Search for the cell housing the specified text and yield its [x, y] center coordinate. 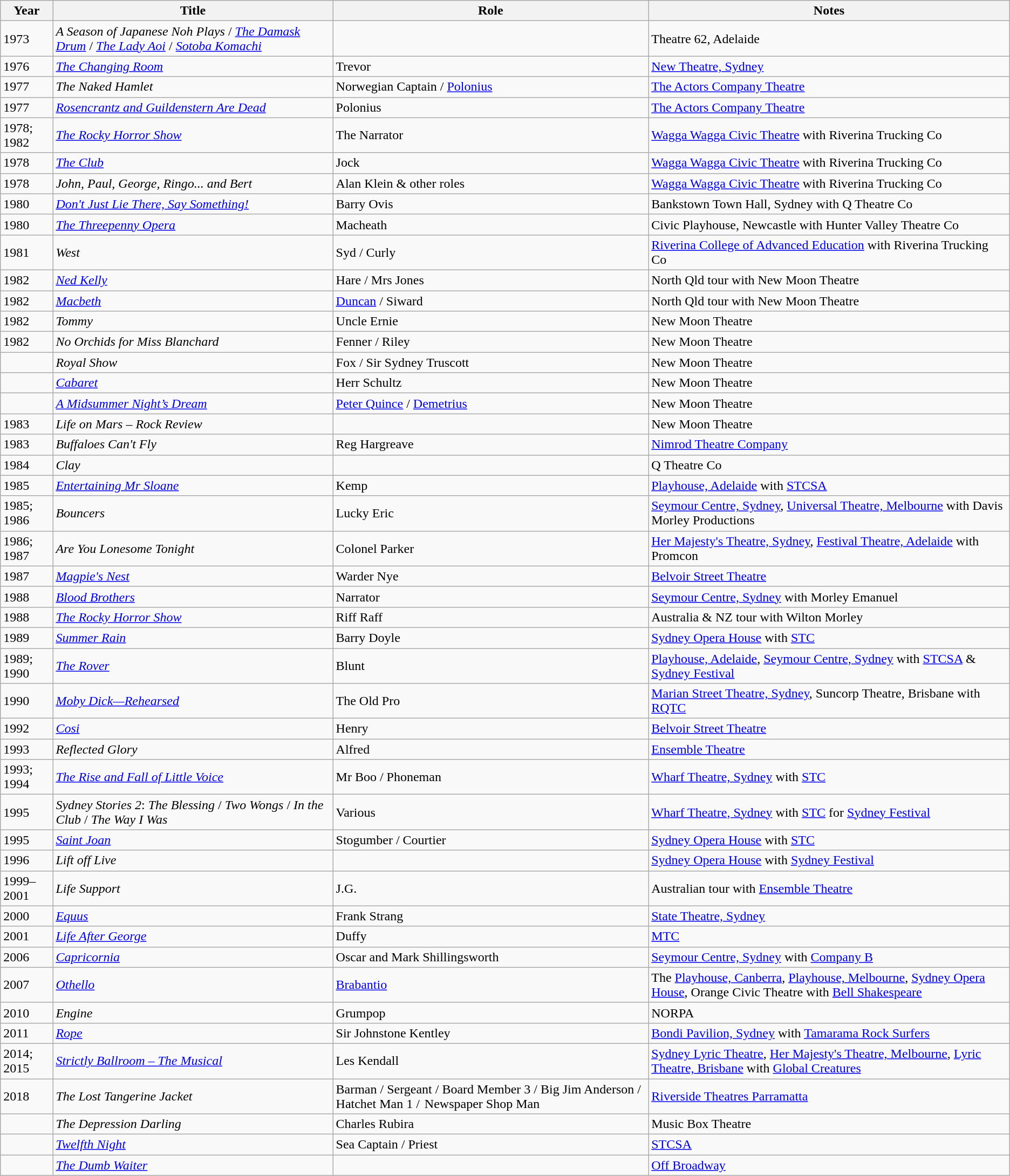
Q Theatre Co [829, 465]
1993; 1994 [27, 777]
1973 [27, 39]
Playhouse, Adelaide, Seymour Centre, Sydney with STCSA & Sydney Festival [829, 666]
Sydney Opera House with Sydney Festival [829, 860]
Fox / Sir Sydney Truscott [491, 363]
Colonel Parker [491, 548]
Mr Boo / Phoneman [491, 777]
2001 [27, 936]
J.G. [491, 888]
The Playhouse, Canberra, Playhouse, Melbourne, Sydney Opera House, Orange Civic Theatre with Bell Shakespeare [829, 985]
Reg Hargreave [491, 445]
Jock [491, 163]
Strictly Ballroom – The Musical [193, 1061]
State Theatre, Sydney [829, 916]
Stogumber / Courtier [491, 840]
Barman / Sergeant / Board Member 3 / Big Jim Anderson / Hatchet Man 1 / Newspaper Shop Man [491, 1096]
2018 [27, 1096]
Tommy [193, 322]
Wharf Theatre, Sydney with STC for Sydney Festival [829, 812]
No Orchids for Miss Blanchard [193, 342]
Her Majesty's Theatre, Sydney, Festival Theatre, Adelaide with Promcon [829, 548]
Henry [491, 729]
Riverina College of Advanced Education with Riverina Trucking Co [829, 252]
Year [27, 11]
Moby Dick—Rehearsed [193, 701]
The Lost Tangerine Jacket [193, 1096]
Macheath [491, 224]
Title [193, 11]
Blunt [491, 666]
Trevor [491, 66]
A Midsummer Night’s Dream [193, 404]
2000 [27, 916]
The Rise and Fall of Little Voice [193, 777]
Wharf Theatre, Sydney with STC [829, 777]
Australia & NZ tour with Wilton Morley [829, 617]
1984 [27, 465]
Les Kendall [491, 1061]
Duncan / Siward [491, 300]
Frank Strang [491, 916]
Fenner / Riley [491, 342]
1992 [27, 729]
Magpie's Nest [193, 576]
Bouncers [193, 514]
Royal Show [193, 363]
Clay [193, 465]
Sydney Stories 2: The Blessing / Two Wongs / In the Club / The Way I Was [193, 812]
1976 [27, 66]
Marian Street Theatre, Sydney, Suncorp Theatre, Brisbane with RQTC [829, 701]
Charles Rubira [491, 1124]
Rope [193, 1033]
Entertaining Mr Sloane [193, 486]
The Depression Darling [193, 1124]
Reflected Glory [193, 749]
Alfred [491, 749]
1989 [27, 638]
Ensemble Theatre [829, 749]
Equus [193, 916]
Barry Ovis [491, 204]
Warder Nye [491, 576]
Uncle Ernie [491, 322]
Othello [193, 985]
Off Broadway [829, 1165]
The Threepenny Opera [193, 224]
Narrator [491, 597]
The Club [193, 163]
1989; 1990 [27, 666]
Life on Mars – Rock Review [193, 424]
Peter Quince / Demetrius [491, 404]
Life After George [193, 936]
Oscar and Mark Shillingsworth [491, 957]
2014; 2015 [27, 1061]
Twelfth Night [193, 1145]
2007 [27, 985]
Role [491, 11]
Seymour Centre, Sydney with Company B [829, 957]
A Season of Japanese Noh Plays / The Damask Drum / The Lady Aoi / Sotoba Komachi [193, 39]
1986; 1987 [27, 548]
Ned Kelly [193, 280]
New Theatre, Sydney [829, 66]
1999–2001 [27, 888]
The Naked Hamlet [193, 87]
1987 [27, 576]
1993 [27, 749]
Australian tour with Ensemble Theatre [829, 888]
Summer Rain [193, 638]
Civic Playhouse, Newcastle with Hunter Valley Theatre Co [829, 224]
Sir Johnstone Kentley [491, 1033]
Life Support [193, 888]
Sea Captain / Priest [491, 1145]
John, Paul, George, Ringo... and Bert [193, 183]
Riff Raff [491, 617]
Syd / Curly [491, 252]
Hare / Mrs Jones [491, 280]
Alan Klein & other roles [491, 183]
Don't Just Lie There, Say Something! [193, 204]
Kemp [491, 486]
Buffaloes Can't Fly [193, 445]
1990 [27, 701]
2006 [27, 957]
Blood Brothers [193, 597]
Bankstown Town Hall, Sydney with Q Theatre Co [829, 204]
The Dumb Waiter [193, 1165]
Playhouse, Adelaide with STCSA [829, 486]
Grumpop [491, 1013]
Bondi Pavilion, Sydney with Tamarama Rock Surfers [829, 1033]
Notes [829, 11]
1985; 1986 [27, 514]
Brabantio [491, 985]
Riverside Theatres Parramatta [829, 1096]
1985 [27, 486]
Cabaret [193, 383]
Engine [193, 1013]
The Rover [193, 666]
Norwegian Captain / Polonius [491, 87]
Rosencrantz and Guildenstern Are Dead [193, 107]
NORPA [829, 1013]
2010 [27, 1013]
1981 [27, 252]
Herr Schultz [491, 383]
Sydney Lyric Theatre, Her Majesty's Theatre, Melbourne, Lyric Theatre, Brisbane with Global Creatures [829, 1061]
Polonius [491, 107]
1978; 1982 [27, 135]
Barry Doyle [491, 638]
STCSA [829, 1145]
Nimrod Theatre Company [829, 445]
Cosi [193, 729]
West [193, 252]
MTC [829, 936]
Seymour Centre, Sydney, Universal Theatre, Melbourne with Davis Morley Productions [829, 514]
Theatre 62, Adelaide [829, 39]
Various [491, 812]
Lucky Eric [491, 514]
Are You Lonesome Tonight [193, 548]
Capricornia [193, 957]
1996 [27, 860]
Lift off Live [193, 860]
Duffy [491, 936]
Music Box Theatre [829, 1124]
Macbeth [193, 300]
2011 [27, 1033]
Saint Joan [193, 840]
The Old Pro [491, 701]
Seymour Centre, Sydney with Morley Emanuel [829, 597]
The Narrator [491, 135]
The Changing Room [193, 66]
